Provide the [X, Y] coordinate of the cell's center where the given text is located.  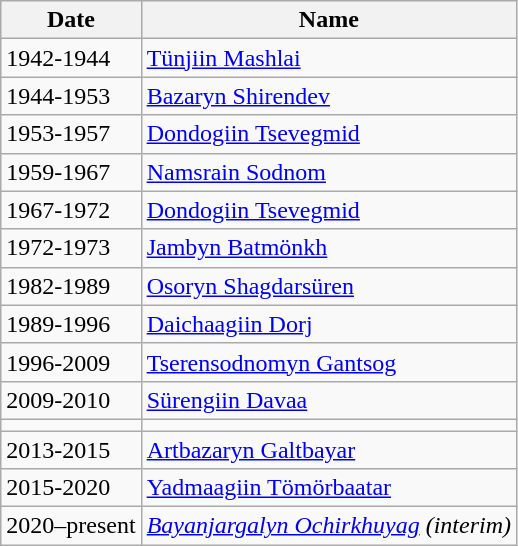
Bayanjargalyn Ochirkhuyag (interim) [328, 526]
1989-1996 [71, 324]
1982-1989 [71, 286]
1959-1967 [71, 172]
Date [71, 20]
1967-1972 [71, 210]
Yadmaagiin Tömörbaatar [328, 488]
2013-2015 [71, 449]
Tünjiin Mashlai [328, 58]
Bazaryn Shirendev [328, 96]
1953-1957 [71, 134]
Sürengiin Davaa [328, 400]
Osoryn Shagdarsüren [328, 286]
Jambyn Batmönkh [328, 248]
1972-1973 [71, 248]
1996-2009 [71, 362]
2015-2020 [71, 488]
2020–present [71, 526]
2009-2010 [71, 400]
Namsrain Sodnom [328, 172]
1944-1953 [71, 96]
Name [328, 20]
Daichaagiin Dorj [328, 324]
1942-1944 [71, 58]
Tserensodnomyn Gantsog [328, 362]
Artbazaryn Galtbayar [328, 449]
